Capture the cell that displays the provided text and extract its (X, Y) central coordinate. 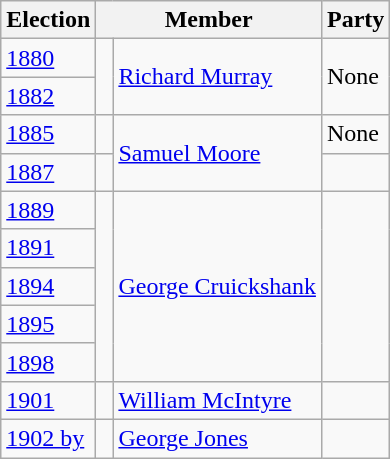
1891 (48, 248)
1880 (48, 58)
George Jones (218, 438)
Party (355, 20)
Member (209, 20)
1901 (48, 400)
1889 (48, 210)
William McIntyre (218, 400)
Richard Murray (218, 77)
Election (48, 20)
1882 (48, 96)
1902 by (48, 438)
1894 (48, 286)
George Cruickshank (218, 286)
1887 (48, 172)
1885 (48, 134)
1898 (48, 362)
Samuel Moore (218, 153)
1895 (48, 324)
